Locate the cell with the specified text and output its (X, Y) center coordinate. 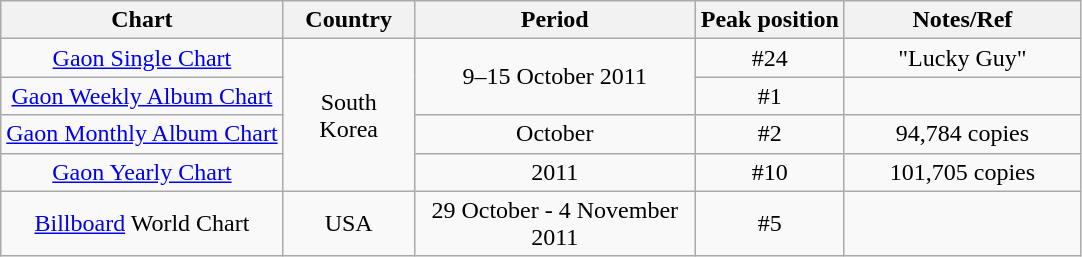
Gaon Single Chart (142, 58)
Gaon Weekly Album Chart (142, 96)
#2 (770, 134)
#24 (770, 58)
#10 (770, 172)
USA (348, 224)
Chart (142, 20)
South Korea (348, 115)
Notes/Ref (962, 20)
94,784 copies (962, 134)
Peak position (770, 20)
#5 (770, 224)
Gaon Monthly Album Chart (142, 134)
9–15 October 2011 (554, 77)
October (554, 134)
Gaon Yearly Chart (142, 172)
"Lucky Guy" (962, 58)
Period (554, 20)
2011 (554, 172)
#1 (770, 96)
101,705 copies (962, 172)
Billboard World Chart (142, 224)
Country (348, 20)
29 October - 4 November 2011 (554, 224)
